Return the [X, Y] coordinate for the center point of the cell that contains the specified text.  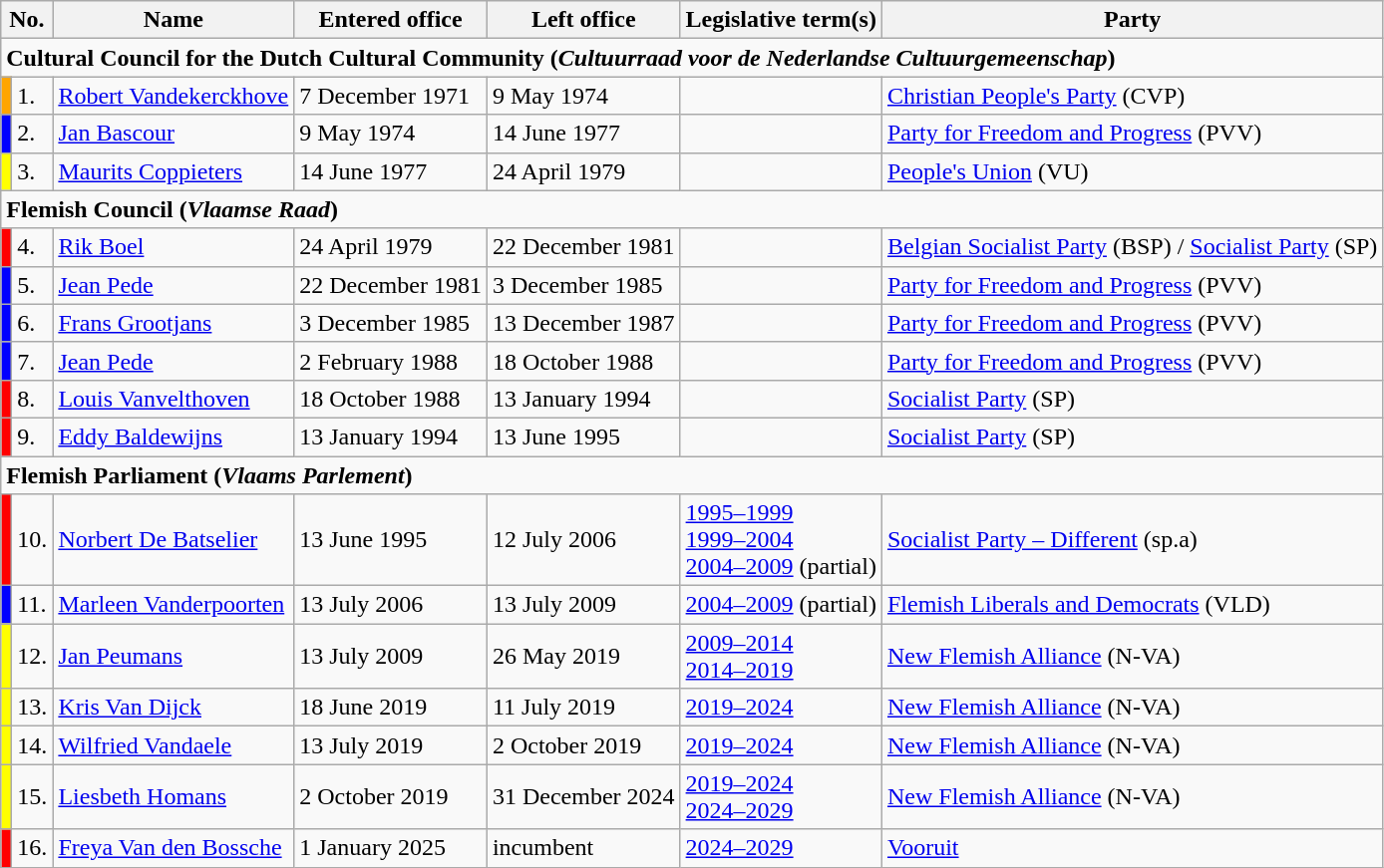
11 July 2019 [583, 708]
Robert Vandekerckhove [173, 96]
Legislative term(s) [781, 20]
Frans Grootjans [173, 323]
incumbent [583, 848]
13 July 2006 [391, 605]
16. [32, 848]
1995–19991999–20042004–2009 (partial) [781, 540]
1. [32, 96]
Marleen Vanderpoorten [173, 605]
People's Union (VU) [1132, 171]
3. [32, 171]
26 May 2019 [583, 656]
Christian People's Party (CVP) [1132, 96]
7 December 1971 [391, 96]
Party [1132, 20]
Freya Van den Bossche [173, 848]
31 December 2024 [583, 797]
Wilfried Vandaele [173, 745]
2019–20242024–2029 [781, 797]
13 December 1987 [583, 323]
1 January 2025 [391, 848]
13. [32, 708]
Louis Vanvelthoven [173, 399]
2 February 1988 [391, 361]
Maurits Coppieters [173, 171]
18 June 2019 [391, 708]
No. [27, 20]
14. [32, 745]
Entered office [391, 20]
5. [32, 285]
10. [32, 540]
Jan Peumans [173, 656]
Left office [583, 20]
13 July 2019 [391, 745]
11. [32, 605]
Cultural Council for the Dutch Cultural Community (Cultuurraad voor de Nederlandse Cultuurgemeenschap) [692, 58]
Name [173, 20]
Socialist Party – Different (sp.a) [1132, 540]
8. [32, 399]
Norbert De Batselier [173, 540]
4. [32, 247]
2009–20142014–2019 [781, 656]
Flemish Liberals and Democrats (VLD) [1132, 605]
2004–2009 (partial) [781, 605]
Flemish Parliament (Vlaams Parlement) [692, 475]
Belgian Socialist Party (BSP) / Socialist Party (SP) [1132, 247]
2. [32, 134]
Vooruit [1132, 848]
2024–2029 [781, 848]
12 July 2006 [583, 540]
9. [32, 436]
12. [32, 656]
Rik Boel [173, 247]
Eddy Baldewijns [173, 436]
Liesbeth Homans [173, 797]
15. [32, 797]
7. [32, 361]
Flemish Council (Vlaamse Raad) [692, 209]
Jan Bascour [173, 134]
6. [32, 323]
Kris Van Dijck [173, 708]
